Scan for the cell matching the given text and deliver its (X, Y) coordinate at center. 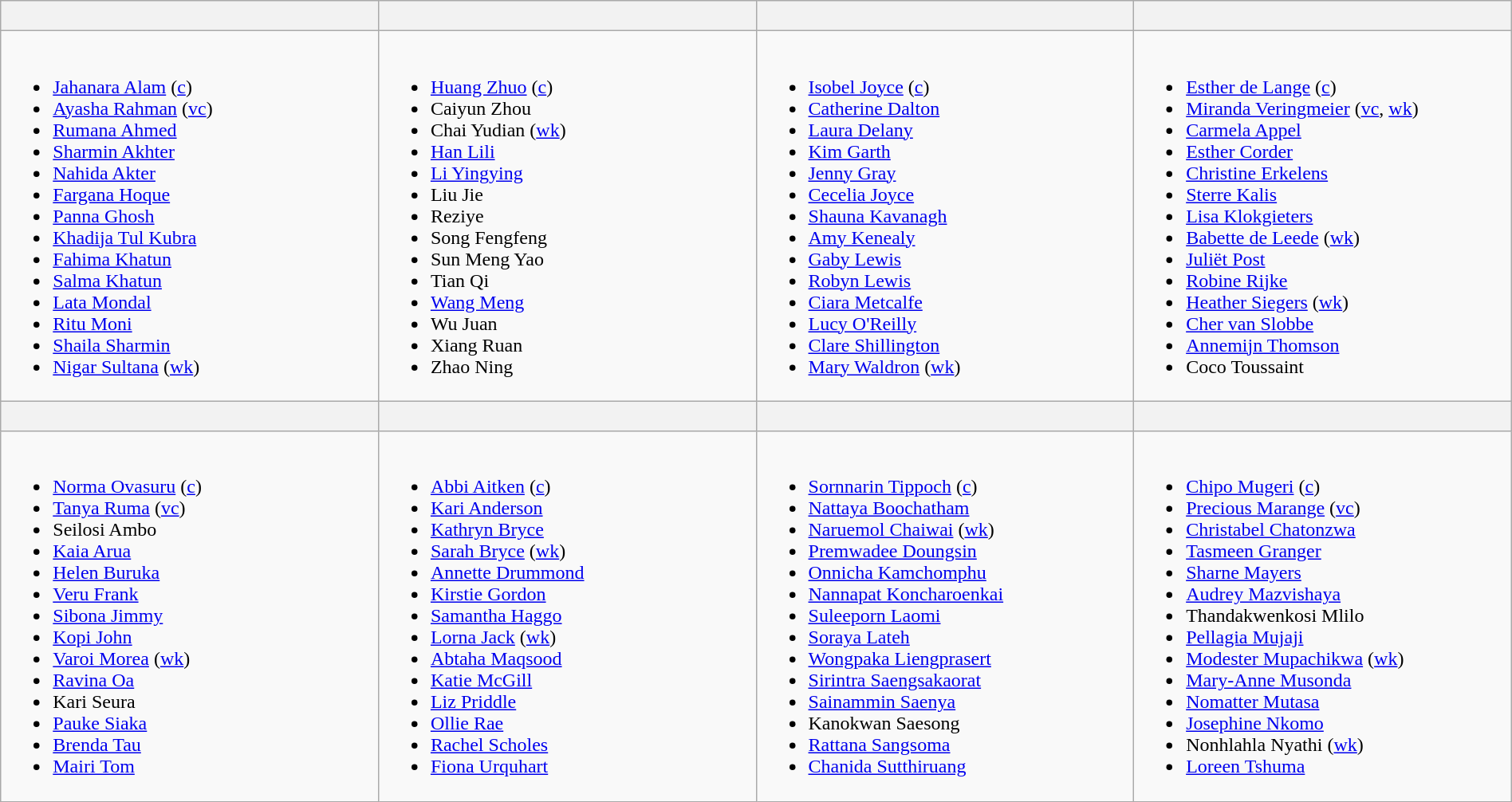
Huang Zhuo (c)Caiyun ZhouChai Yudian (wk)Han LiliLi YingyingLiu JieReziyeSong FengfengSun Meng YaoTian QiWang MengWu JuanXiang RuanZhao Ning (567, 216)
